Locate the cell with the specified text and output its (x, y) center coordinate. 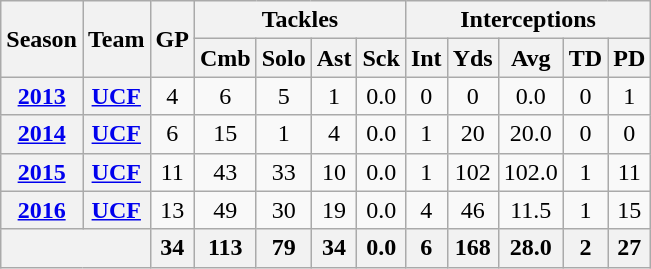
Solo (284, 58)
Ast (334, 58)
27 (630, 248)
19 (334, 210)
Season (42, 39)
168 (472, 248)
20 (472, 134)
2016 (42, 210)
GP (172, 39)
46 (472, 210)
Cmb (225, 58)
Sck (381, 58)
Yds (472, 58)
2 (585, 248)
33 (284, 172)
11.5 (530, 210)
102 (472, 172)
113 (225, 248)
43 (225, 172)
5 (284, 96)
49 (225, 210)
102.0 (530, 172)
TD (585, 58)
PD (630, 58)
Interceptions (528, 20)
2014 (42, 134)
2015 (42, 172)
28.0 (530, 248)
Avg (530, 58)
79 (284, 248)
2013 (42, 96)
13 (172, 210)
Int (426, 58)
Team (116, 39)
30 (284, 210)
20.0 (530, 134)
Tackles (300, 20)
10 (334, 172)
